Locate the cell with the specified text and output its [x, y] center coordinate. 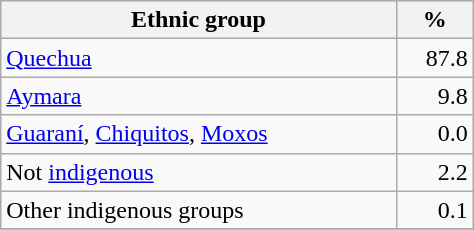
0.0 [434, 134]
Ethnic group [198, 20]
Guaraní, Chiquitos, Moxos [198, 134]
% [434, 20]
0.1 [434, 210]
Not indigenous [198, 172]
Other indigenous groups [198, 210]
9.8 [434, 96]
87.8 [434, 58]
Aymara [198, 96]
2.2 [434, 172]
Quechua [198, 58]
